Search for the cell housing the specified text and yield its (x, y) center coordinate. 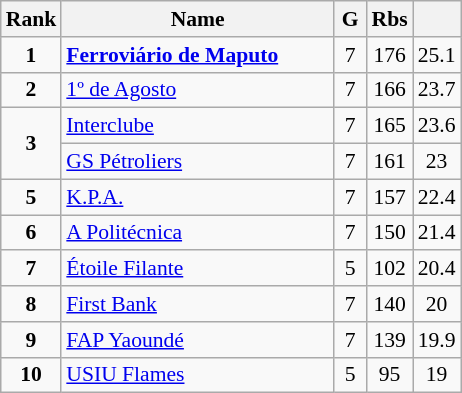
Rank (32, 19)
139 (390, 340)
161 (390, 162)
USIU Flames (198, 375)
102 (390, 269)
GS Pétroliers (198, 162)
Rbs (390, 19)
FAP Yaoundé (198, 340)
22.4 (437, 197)
166 (390, 90)
19.9 (437, 340)
157 (390, 197)
G (350, 19)
1º de Agosto (198, 90)
A Politécnica (198, 233)
2 (32, 90)
6 (32, 233)
20.4 (437, 269)
176 (390, 55)
Name (198, 19)
Interclube (198, 126)
3 (32, 144)
23.7 (437, 90)
23.6 (437, 126)
First Bank (198, 304)
23 (437, 162)
25.1 (437, 55)
Étoile Filante (198, 269)
95 (390, 375)
21.4 (437, 233)
K.P.A. (198, 197)
9 (32, 340)
8 (32, 304)
Ferroviário de Maputo (198, 55)
10 (32, 375)
20 (437, 304)
150 (390, 233)
19 (437, 375)
140 (390, 304)
1 (32, 55)
165 (390, 126)
